Return [x, y] of the center of cell containing provided text 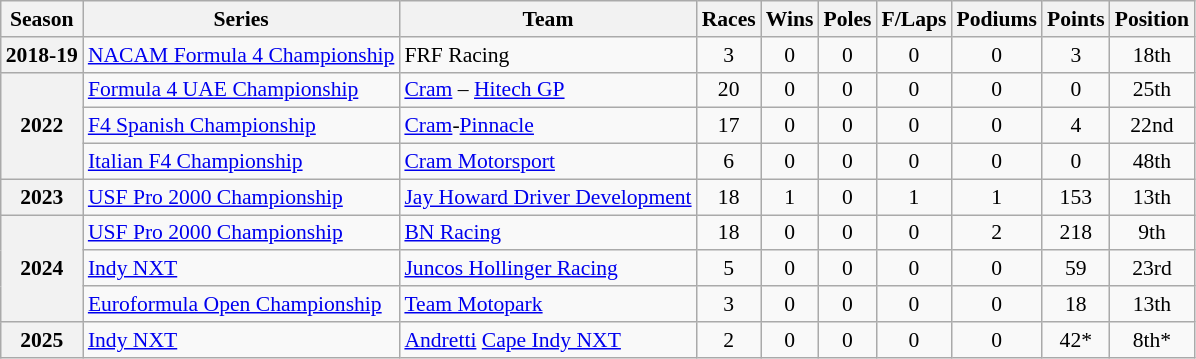
Team Motopark [548, 304]
Italian F4 Championship [242, 162]
2018-19 [42, 55]
42* [1076, 340]
9th [1152, 233]
Juncos Hollinger Racing [548, 269]
Wins [790, 19]
23rd [1152, 269]
Season [42, 19]
Podiums [996, 19]
2025 [42, 340]
153 [1076, 197]
218 [1076, 233]
22nd [1152, 126]
Position [1152, 19]
8th* [1152, 340]
6 [729, 162]
F/Laps [914, 19]
5 [729, 269]
2024 [42, 268]
Andretti Cape Indy NXT [548, 340]
25th [1152, 90]
Series [242, 19]
BN Racing [548, 233]
2022 [42, 126]
Team [548, 19]
20 [729, 90]
NACAM Formula 4 Championship [242, 55]
Cram – Hitech GP [548, 90]
Euroformula Open Championship [242, 304]
Cram-Pinnacle [548, 126]
48th [1152, 162]
17 [729, 126]
59 [1076, 269]
2023 [42, 197]
18th [1152, 55]
F4 Spanish Championship [242, 126]
Formula 4 UAE Championship [242, 90]
4 [1076, 126]
Points [1076, 19]
Cram Motorsport [548, 162]
FRF Racing [548, 55]
Races [729, 19]
Jay Howard Driver Development [548, 197]
Poles [847, 19]
